For the text-containing cell, return its midpoint in (x, y) coordinate format. 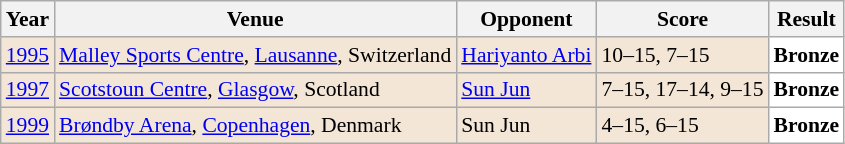
7–15, 17–14, 9–15 (682, 90)
Venue (255, 19)
Score (682, 19)
1995 (28, 55)
Hariyanto Arbi (526, 55)
Opponent (526, 19)
1997 (28, 90)
Result (807, 19)
4–15, 6–15 (682, 126)
Year (28, 19)
1999 (28, 126)
Scotstoun Centre, Glasgow, Scotland (255, 90)
Malley Sports Centre, Lausanne, Switzerland (255, 55)
10–15, 7–15 (682, 55)
Brøndby Arena, Copenhagen, Denmark (255, 126)
